Extract the [x, y] coordinate from the center of the cell holding the provided text.  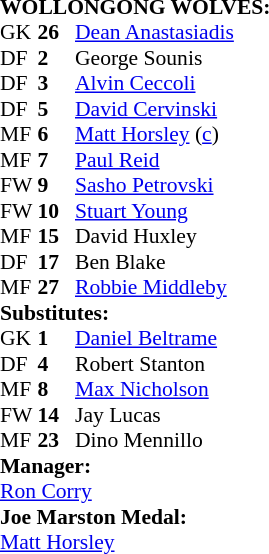
23 [57, 441]
26 [57, 33]
9 [57, 185]
1 [57, 339]
27 [57, 287]
15 [57, 237]
4 [57, 364]
7 [57, 160]
14 [57, 415]
5 [57, 109]
2 [57, 58]
8 [57, 389]
17 [57, 262]
10 [57, 211]
3 [57, 83]
6 [57, 135]
